Extract the (X, Y) coordinate from the center of the cell holding the provided text.  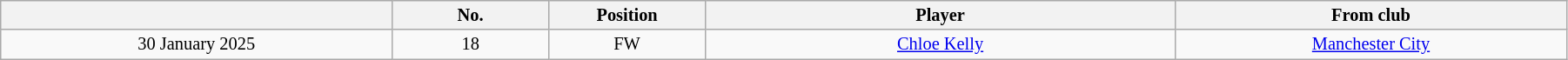
Chloe Kelly (941, 44)
From club (1371, 15)
Position (627, 15)
Manchester City (1371, 44)
No. (471, 15)
Player (941, 15)
30 January 2025 (197, 44)
18 (471, 44)
FW (627, 44)
